Extract the (X, Y) coordinate from the center of the cell holding the provided text.  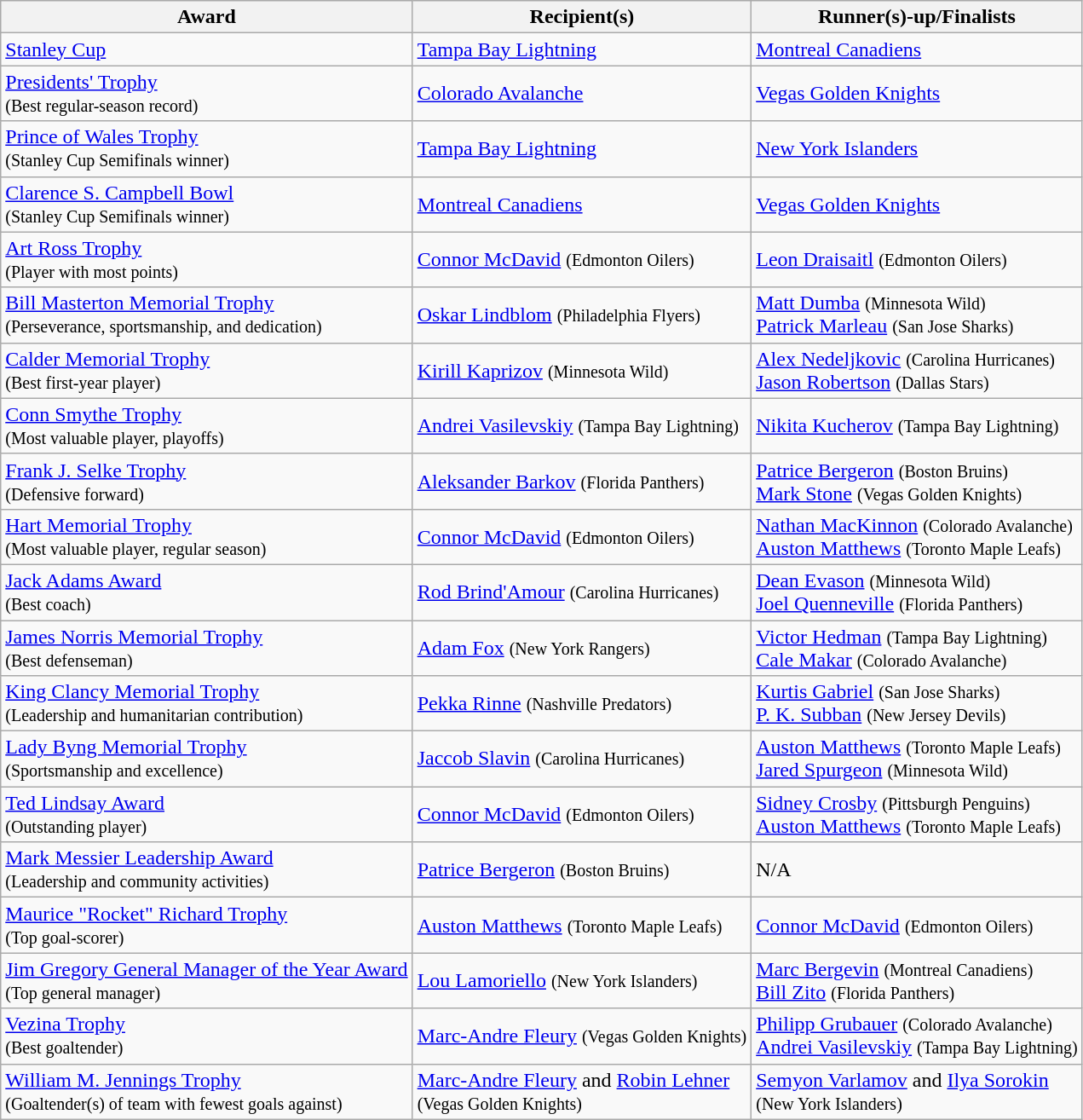
Kirill Kaprizov (Minnesota Wild) (582, 370)
Patrice Bergeron (Boston Bruins)Mark Stone (Vegas Golden Knights) (917, 481)
James Norris Memorial Trophy(Best defenseman) (206, 648)
Adam Fox (New York Rangers) (582, 648)
Colorado Avalanche (582, 94)
Semyon Varlamov and Ilya Sorokin(New York Islanders) (917, 1091)
Nikita Kucherov (Tampa Bay Lightning) (917, 426)
Prince of Wales Trophy(Stanley Cup Semifinals winner) (206, 148)
Leon Draisaitl (Edmonton Oilers) (917, 259)
Jim Gregory General Manager of the Year Award(Top general manager) (206, 980)
Art Ross Trophy(Player with most points) (206, 259)
Award (206, 17)
Patrice Bergeron (Boston Bruins) (582, 869)
Runner(s)-up/Finalists (917, 17)
Marc-Andre Fleury and Robin Lehner(Vegas Golden Knights) (582, 1091)
Rod Brind'Amour (Carolina Hurricanes) (582, 592)
Mark Messier Leadership Award(Leadership and community activities) (206, 869)
Presidents' Trophy(Best regular-season record) (206, 94)
Philipp Grubauer (Colorado Avalanche)Andrei Vasilevskiy (Tampa Bay Lightning) (917, 1036)
Calder Memorial Trophy(Best first-year player) (206, 370)
Aleksander Barkov (Florida Panthers) (582, 481)
Stanley Cup (206, 49)
Oskar Lindblom (Philadelphia Flyers) (582, 315)
Pekka Rinne (Nashville Predators) (582, 704)
Bill Masterton Memorial Trophy(Perseverance, sportsmanship, and dedication) (206, 315)
Kurtis Gabriel (San Jose Sharks)P. K. Subban (New Jersey Devils) (917, 704)
Andrei Vasilevskiy (Tampa Bay Lightning) (582, 426)
Ted Lindsay Award(Outstanding player) (206, 815)
New York Islanders (917, 148)
Recipient(s) (582, 17)
N/A (917, 869)
Nathan MacKinnon (Colorado Avalanche)Auston Matthews (Toronto Maple Leafs) (917, 537)
Vezina Trophy(Best goaltender) (206, 1036)
Auston Matthews (Toronto Maple Leafs) (582, 926)
Alex Nedeljkovic (Carolina Hurricanes)Jason Robertson (Dallas Stars) (917, 370)
Lou Lamoriello (New York Islanders) (582, 980)
Marc-Andre Fleury (Vegas Golden Knights) (582, 1036)
Maurice "Rocket" Richard Trophy(Top goal-scorer) (206, 926)
Matt Dumba (Minnesota Wild)Patrick Marleau (San Jose Sharks) (917, 315)
Lady Byng Memorial Trophy(Sportsmanship and excellence) (206, 759)
Victor Hedman (Tampa Bay Lightning)Cale Makar (Colorado Avalanche) (917, 648)
Auston Matthews (Toronto Maple Leafs)Jared Spurgeon (Minnesota Wild) (917, 759)
Hart Memorial Trophy(Most valuable player, regular season) (206, 537)
Jack Adams Award(Best coach) (206, 592)
Sidney Crosby (Pittsburgh Penguins)Auston Matthews (Toronto Maple Leafs) (917, 815)
Marc Bergevin (Montreal Canadiens)Bill Zito (Florida Panthers) (917, 980)
Conn Smythe Trophy(Most valuable player, playoffs) (206, 426)
William M. Jennings Trophy(Goaltender(s) of team with fewest goals against) (206, 1091)
Dean Evason (Minnesota Wild)Joel Quenneville (Florida Panthers) (917, 592)
King Clancy Memorial Trophy(Leadership and humanitarian contribution) (206, 704)
Clarence S. Campbell Bowl(Stanley Cup Semifinals winner) (206, 205)
Jaccob Slavin (Carolina Hurricanes) (582, 759)
Frank J. Selke Trophy(Defensive forward) (206, 481)
